Search for the cell housing the specified text and yield its (x, y) center coordinate. 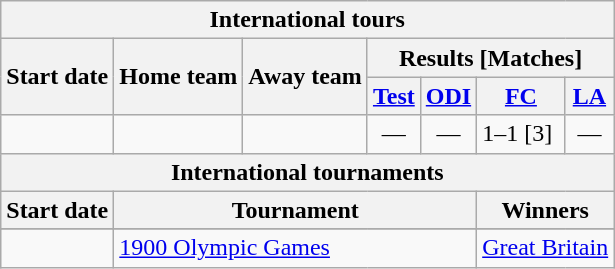
1900 Olympic Games (296, 248)
Great Britain (546, 248)
Winners (546, 210)
FC (521, 96)
International tours (308, 20)
Results [Matches] (490, 58)
Tournament (296, 210)
1–1 [3] (521, 134)
ODI (448, 96)
International tournaments (308, 172)
Away team (306, 77)
Test (394, 96)
Home team (178, 77)
LA (590, 96)
